Return the (X, Y) coordinate for the center point of the cell that contains the specified text.  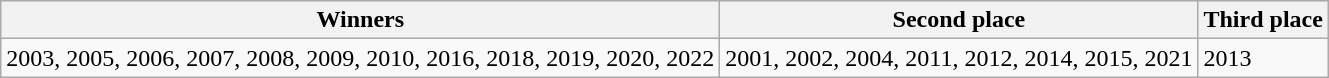
Winners (360, 20)
2013 (1263, 58)
2003, 2005, 2006, 2007, 2008, 2009, 2010, 2016, 2018, 2019, 2020, 2022 (360, 58)
Third place (1263, 20)
2001, 2002, 2004, 2011, 2012, 2014, 2015, 2021 (959, 58)
Second place (959, 20)
